For the text-containing cell, return its midpoint in (x, y) coordinate format. 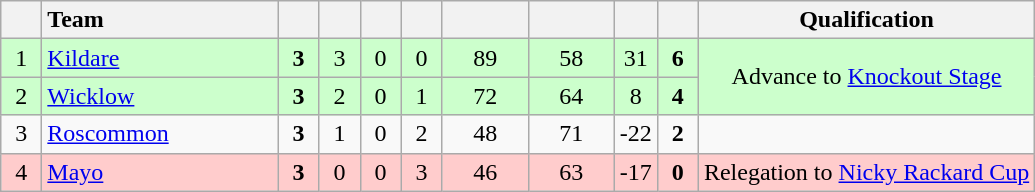
Mayo (160, 172)
Team (160, 20)
31 (636, 58)
48 (485, 134)
64 (571, 96)
Kildare (160, 58)
Relegation to Nicky Rackard Cup (866, 172)
-22 (636, 134)
6 (678, 58)
Roscommon (160, 134)
72 (485, 96)
-17 (636, 172)
89 (485, 58)
63 (571, 172)
Qualification (866, 20)
71 (571, 134)
46 (485, 172)
58 (571, 58)
8 (636, 96)
Wicklow (160, 96)
Advance to Knockout Stage (866, 77)
